Detect which cell encompasses the target text, then output its [X, Y] center coordinate. 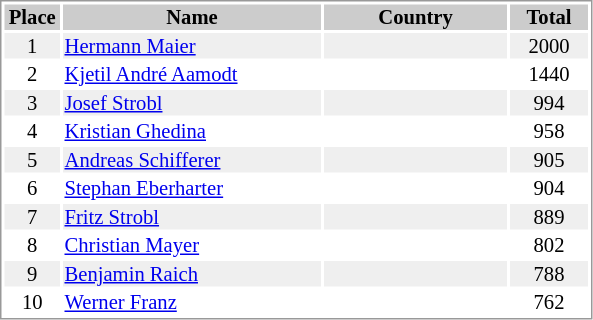
Name [192, 17]
2000 [549, 46]
Place [32, 17]
Country [416, 17]
762 [549, 303]
994 [549, 103]
905 [549, 160]
1440 [549, 75]
3 [32, 103]
788 [549, 274]
Werner Franz [192, 303]
8 [32, 245]
Kristian Ghedina [192, 131]
Benjamin Raich [192, 274]
Fritz Strobl [192, 217]
Hermann Maier [192, 46]
4 [32, 131]
Andreas Schifferer [192, 160]
802 [549, 245]
7 [32, 217]
889 [549, 217]
5 [32, 160]
958 [549, 131]
6 [32, 189]
1 [32, 46]
Josef Strobl [192, 103]
Christian Mayer [192, 245]
10 [32, 303]
2 [32, 75]
904 [549, 189]
9 [32, 274]
Kjetil André Aamodt [192, 75]
Total [549, 17]
Stephan Eberharter [192, 189]
